Return the (x, y) coordinate for the center point of the cell that contains the specified text.  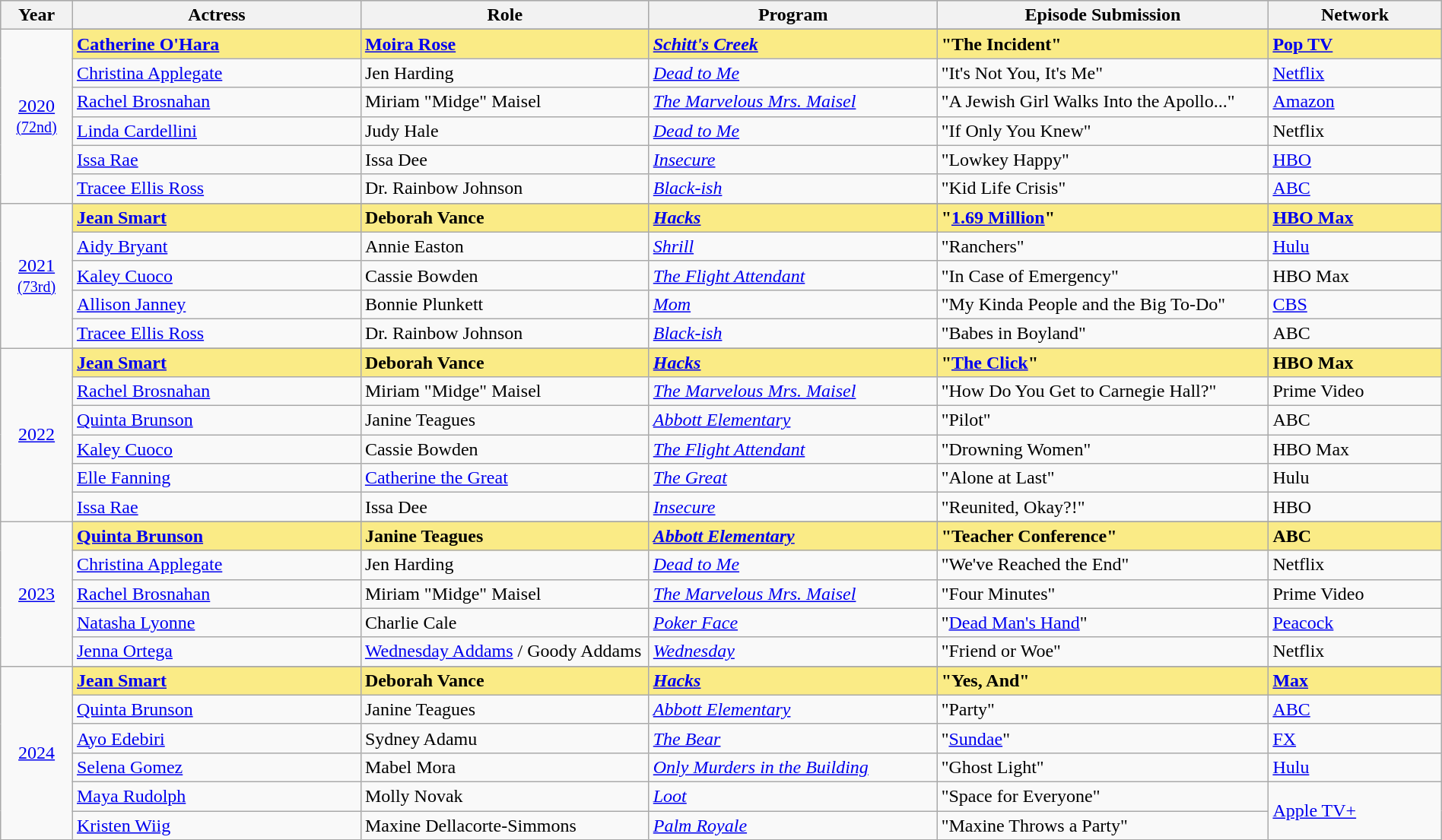
"Teacher Conference" (1103, 536)
Schitt's Creek (792, 44)
Episode Submission (1103, 15)
Allison Janney (216, 304)
"Friend or Woe" (1103, 651)
2023 (37, 594)
Actress (216, 15)
"Lowkey Happy" (1103, 160)
"Babes in Boyland" (1103, 333)
"Four Minutes" (1103, 594)
Ayo Edebiri (216, 738)
Kristen Wiig (216, 825)
"We've Reached the End" (1103, 565)
The Great (792, 478)
Network (1355, 15)
"A Jewish Girl Walks Into the Apollo..." (1103, 102)
Moira Rose (505, 44)
Natasha Lyonne (216, 623)
Sydney Adamu (505, 738)
"1.69 Million" (1103, 217)
2024 (37, 753)
"Reunited, Okay?!" (1103, 507)
"Kid Life Crisis" (1103, 189)
The Bear (792, 738)
Amazon (1355, 102)
Loot (792, 796)
"Pilot" (1103, 420)
Judy Hale (505, 131)
"It's Not You, It's Me" (1103, 73)
"Dead Man's Hand" (1103, 623)
CBS (1355, 304)
2021(73rd) (37, 275)
"Drowning Women" (1103, 449)
"Maxine Throws a Party" (1103, 825)
Mom (792, 304)
"Alone at Last" (1103, 478)
Role (505, 15)
Year (37, 15)
Max (1355, 680)
Selena Gomez (216, 767)
Apple TV+ (1355, 810)
Charlie Cale (505, 623)
Wednesday Addams / Goody Addams (505, 651)
Mabel Mora (505, 767)
Palm Royale (792, 825)
"The Incident" (1103, 44)
Pop TV (1355, 44)
"Yes, And" (1103, 680)
Linda Cardellini (216, 131)
Shrill (792, 246)
2022 (37, 435)
Peacock (1355, 623)
"Party" (1103, 709)
Jenna Ortega (216, 651)
FX (1355, 738)
Program (792, 15)
2020(72nd) (37, 116)
"My Kinda People and the Big To-Do" (1103, 304)
Only Murders in the Building (792, 767)
Maxine Dellacorte-Simmons (505, 825)
Maya Rudolph (216, 796)
Poker Face (792, 623)
Molly Novak (505, 796)
"Sundae" (1103, 738)
Wednesday (792, 651)
Aidy Bryant (216, 246)
"In Case of Emergency" (1103, 275)
"How Do You Get to Carnegie Hall?" (1103, 391)
Annie Easton (505, 246)
Elle Fanning (216, 478)
Catherine the Great (505, 478)
Catherine O'Hara (216, 44)
"The Click" (1103, 363)
"Space for Everyone" (1103, 796)
"Ranchers" (1103, 246)
"Ghost Light" (1103, 767)
"If Only You Knew" (1103, 131)
Bonnie Plunkett (505, 304)
